Pinpoint the cell where the given text exists, returning its (X, Y) midpoint coordinate. 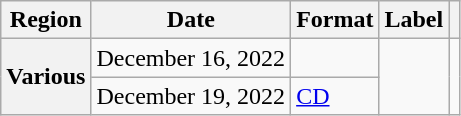
Date (191, 20)
Format (335, 20)
December 16, 2022 (191, 58)
Region (46, 20)
Label (414, 20)
December 19, 2022 (191, 96)
CD (335, 96)
Various (46, 77)
